Locate the cell with the specified text and output its (X, Y) center coordinate. 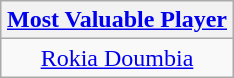
Most Valuable Player (116, 20)
Rokia Doumbia (116, 58)
